Return the [X, Y] coordinate for the center point of the cell that contains the specified text.  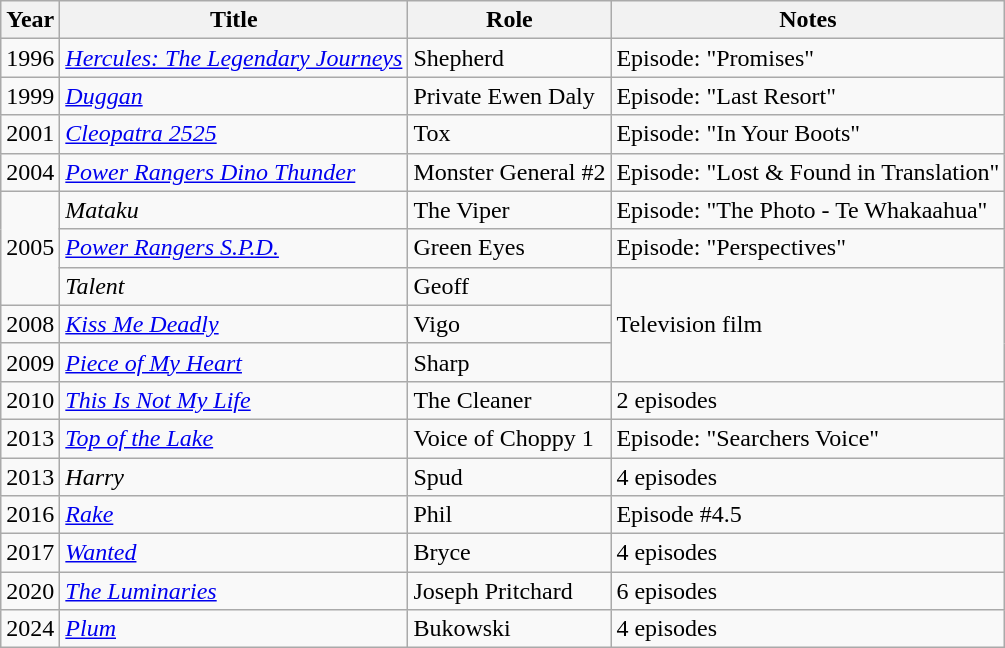
6 episodes [808, 591]
Mataku [234, 210]
Wanted [234, 553]
2 episodes [808, 400]
Episode: "In Your Boots" [808, 134]
Television film [808, 324]
Tox [510, 134]
2005 [30, 248]
Title [234, 20]
Episode: "Searchers Voice" [808, 438]
Piece of My Heart [234, 362]
Kiss Me Deadly [234, 324]
2016 [30, 515]
Duggan [234, 96]
Top of the Lake [234, 438]
Harry [234, 477]
Geoff [510, 286]
Episode: "Lost & Found in Translation" [808, 172]
Power Rangers S.P.D. [234, 248]
Green Eyes [510, 248]
Episode: "The Photo - Te Whakaahua" [808, 210]
Vigo [510, 324]
The Viper [510, 210]
Private Ewen Daly [510, 96]
1999 [30, 96]
Joseph Pritchard [510, 591]
Phil [510, 515]
2009 [30, 362]
Role [510, 20]
Bryce [510, 553]
The Cleaner [510, 400]
Notes [808, 20]
Episode: "Perspectives" [808, 248]
2004 [30, 172]
Hercules: The Legendary Journeys [234, 58]
Spud [510, 477]
Plum [234, 629]
Power Rangers Dino Thunder [234, 172]
Voice of Choppy 1 [510, 438]
Monster General #2 [510, 172]
Episode #4.5 [808, 515]
Episode: "Promises" [808, 58]
Rake [234, 515]
2008 [30, 324]
Year [30, 20]
The Luminaries [234, 591]
Bukowski [510, 629]
2017 [30, 553]
2020 [30, 591]
2010 [30, 400]
Cleopatra 2525 [234, 134]
This Is Not My Life [234, 400]
Talent [234, 286]
2001 [30, 134]
1996 [30, 58]
Episode: "Last Resort" [808, 96]
Shepherd [510, 58]
2024 [30, 629]
Sharp [510, 362]
